Determine the [x, y] coordinate at the center of the cell enclosing the given text.  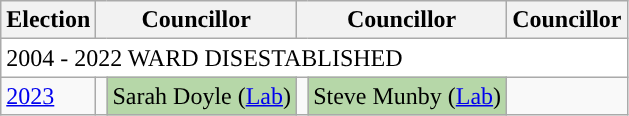
Sarah Doyle (Lab) [202, 96]
2023 [48, 96]
Election [48, 20]
Steve Munby (Lab) [408, 96]
2004 - 2022 WARD DISESTABLISHED [314, 58]
